Pinpoint the cell where the given text exists, returning its (x, y) midpoint coordinate. 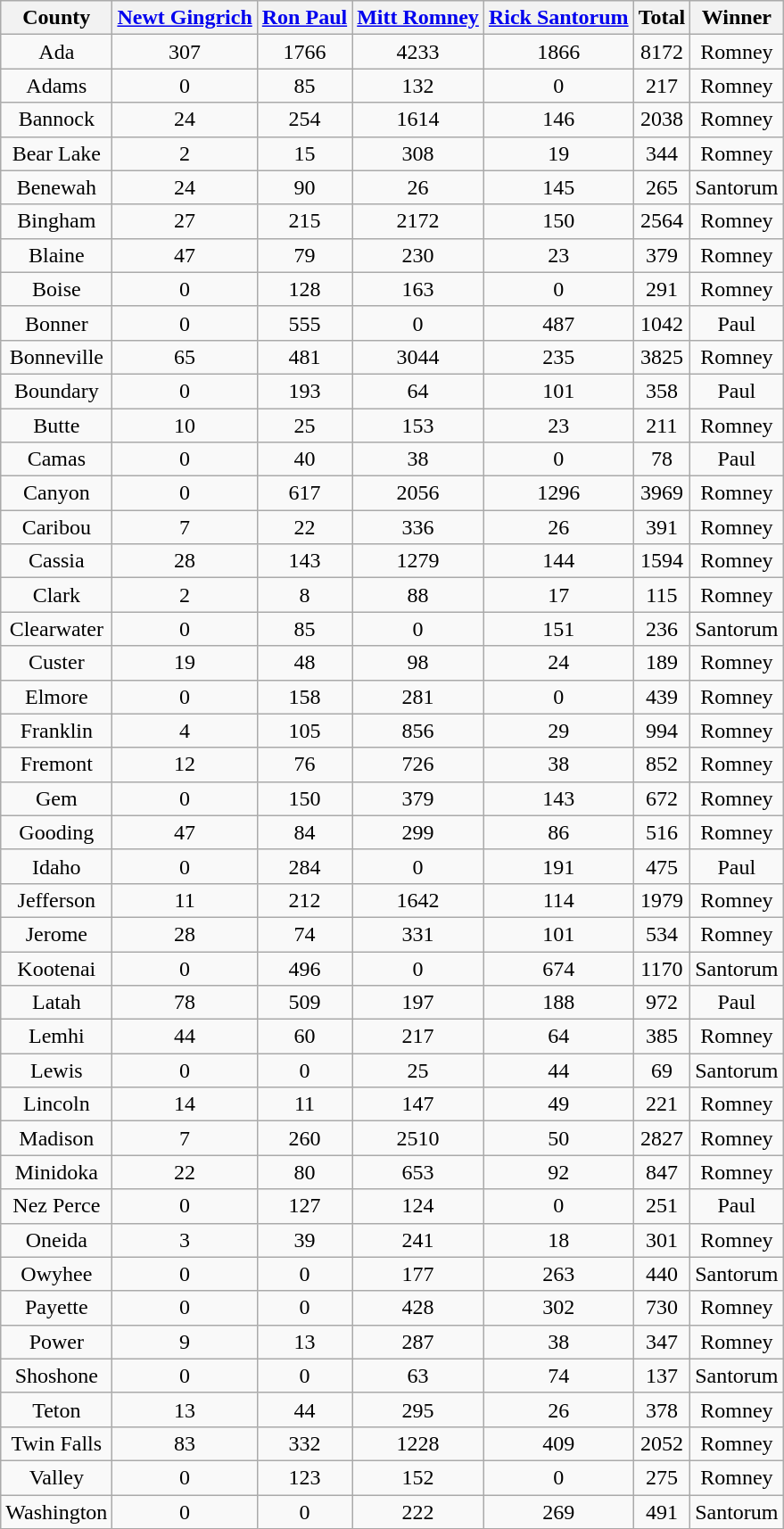
Cassia (57, 561)
88 (418, 595)
9 (185, 1342)
212 (304, 900)
Boundary (57, 391)
65 (185, 357)
307 (185, 52)
230 (418, 255)
3044 (418, 357)
Owyhee (57, 1274)
Clark (57, 595)
Jefferson (57, 900)
235 (558, 357)
263 (558, 1274)
251 (662, 1206)
105 (304, 731)
358 (662, 391)
2564 (662, 221)
Oneida (57, 1240)
Winner (737, 18)
236 (662, 629)
92 (558, 1172)
972 (662, 1003)
3969 (662, 493)
Mitt Romney (418, 18)
302 (558, 1308)
15 (304, 153)
726 (418, 764)
86 (558, 832)
79 (304, 255)
Kootenai (57, 968)
4233 (418, 52)
84 (304, 832)
69 (662, 1070)
2056 (418, 493)
1042 (662, 323)
222 (418, 1512)
1296 (558, 493)
Bannock (57, 120)
8 (304, 595)
Franklin (57, 731)
27 (185, 221)
378 (662, 1409)
Clearwater (57, 629)
491 (662, 1512)
332 (304, 1443)
Shoshone (57, 1376)
481 (304, 357)
4 (185, 731)
211 (662, 426)
40 (304, 459)
Caribou (57, 527)
385 (662, 1037)
76 (304, 764)
Elmore (57, 697)
516 (662, 832)
409 (558, 1443)
83 (185, 1443)
260 (304, 1138)
Washington (57, 1512)
856 (418, 731)
12 (185, 764)
18 (558, 1240)
347 (662, 1342)
14 (185, 1104)
147 (418, 1104)
Bingham (57, 221)
191 (558, 866)
Twin Falls (57, 1443)
391 (662, 527)
Butte (57, 426)
847 (662, 1172)
Jerome (57, 934)
158 (304, 697)
Lemhi (57, 1037)
254 (304, 120)
County (57, 18)
Lincoln (57, 1104)
177 (418, 1274)
Minidoka (57, 1172)
Payette (57, 1308)
301 (662, 1240)
Teton (57, 1409)
123 (304, 1477)
10 (185, 426)
3 (185, 1240)
299 (418, 832)
49 (558, 1104)
Newt Gingrich (185, 18)
8172 (662, 52)
63 (418, 1376)
336 (418, 527)
241 (418, 1240)
197 (418, 1003)
Nez Perce (57, 1206)
17 (558, 595)
653 (418, 1172)
1614 (418, 120)
1642 (418, 900)
189 (662, 663)
509 (304, 1003)
284 (304, 866)
730 (662, 1308)
534 (662, 934)
132 (418, 86)
Canyon (57, 493)
Custer (57, 663)
617 (304, 493)
Bonneville (57, 357)
163 (418, 289)
124 (418, 1206)
428 (418, 1308)
114 (558, 900)
994 (662, 731)
Adams (57, 86)
Bear Lake (57, 153)
80 (304, 1172)
2827 (662, 1138)
265 (662, 187)
308 (418, 153)
Blaine (57, 255)
674 (558, 968)
344 (662, 153)
Camas (57, 459)
1279 (418, 561)
221 (662, 1104)
Total (662, 18)
2510 (418, 1138)
1766 (304, 52)
1866 (558, 52)
1228 (418, 1443)
291 (662, 289)
439 (662, 697)
2172 (418, 221)
98 (418, 663)
50 (558, 1138)
440 (662, 1274)
29 (558, 731)
672 (662, 798)
60 (304, 1037)
193 (304, 391)
48 (304, 663)
Ron Paul (304, 18)
281 (418, 697)
295 (418, 1409)
331 (418, 934)
153 (418, 426)
487 (558, 323)
137 (662, 1376)
128 (304, 289)
Lewis (57, 1070)
Benewah (57, 187)
Madison (57, 1138)
90 (304, 187)
115 (662, 595)
215 (304, 221)
146 (558, 120)
Ada (57, 52)
145 (558, 187)
Valley (57, 1477)
852 (662, 764)
188 (558, 1003)
Power (57, 1342)
Gooding (57, 832)
Idaho (57, 866)
287 (418, 1342)
2038 (662, 120)
152 (418, 1477)
269 (558, 1512)
144 (558, 561)
Bonner (57, 323)
555 (304, 323)
475 (662, 866)
151 (558, 629)
496 (304, 968)
Gem (57, 798)
2052 (662, 1443)
275 (662, 1477)
Latah (57, 1003)
1979 (662, 900)
3825 (662, 357)
1170 (662, 968)
Rick Santorum (558, 18)
127 (304, 1206)
1594 (662, 561)
39 (304, 1240)
Boise (57, 289)
Fremont (57, 764)
